Detect which cell encompasses the target text, then output its [x, y] center coordinate. 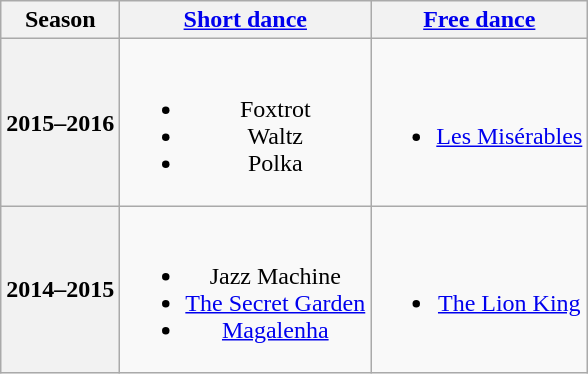
Short dance [246, 20]
2014–2015 [60, 290]
2015–2016 [60, 122]
Season [60, 20]
Free dance [480, 20]
Jazz Machine The Secret Garden Magalenha [246, 290]
The Lion King [480, 290]
Les Misérables [480, 122]
FoxtrotWaltzPolka [246, 122]
